Return the [x, y] coordinate for the center point of the cell that contains the specified text.  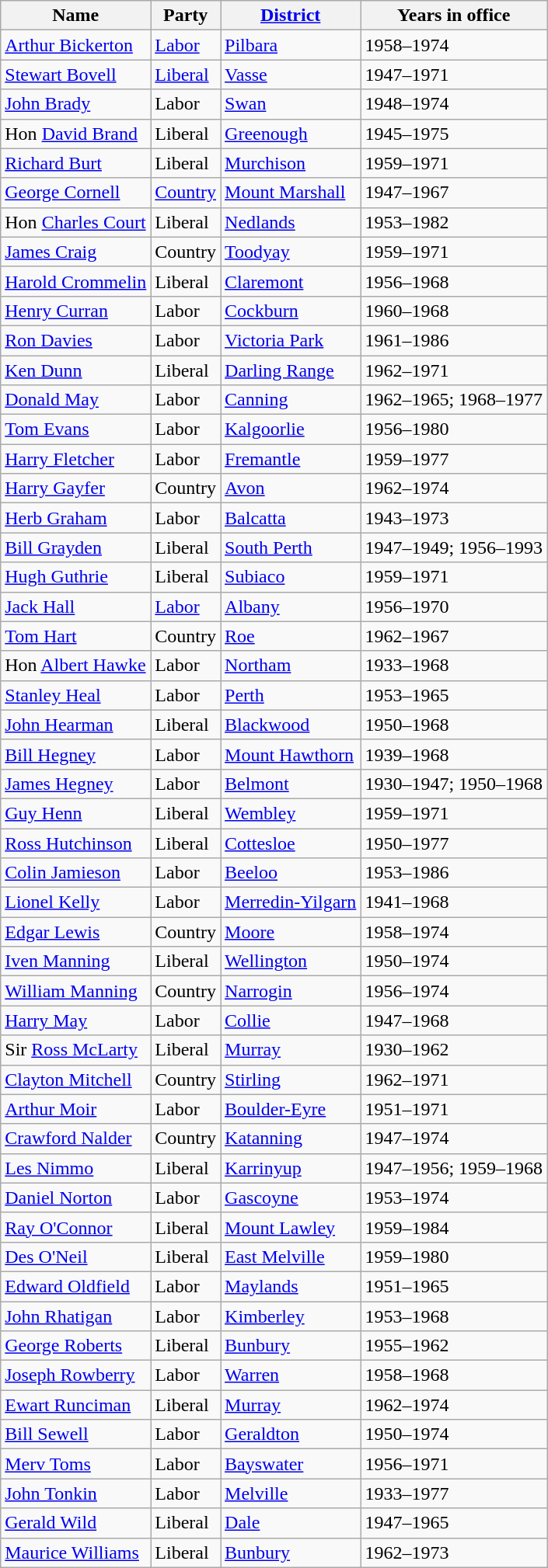
Merredin-Yilgarn [291, 902]
Northam [291, 666]
Kimberley [291, 1316]
Lionel Kelly [76, 902]
Richard Burt [76, 163]
1960–1968 [454, 311]
1958–1968 [454, 1375]
Les Nimmo [76, 1168]
1962–1967 [454, 636]
1939–1968 [454, 754]
1933–1968 [454, 666]
Mount Lawley [291, 1227]
East Melville [291, 1257]
John Rhatigan [76, 1316]
Ray O'Connor [76, 1227]
Arthur Moir [76, 1109]
Canning [291, 400]
Hon Charles Court [76, 222]
Hon Albert Hawke [76, 666]
Bill Sewell [76, 1434]
Name [76, 16]
Warren [291, 1375]
Boulder-Eyre [291, 1109]
1947–1968 [454, 1020]
Edgar Lewis [76, 932]
Crawford Nalder [76, 1139]
George Cornell [76, 193]
Blackwood [291, 725]
Toodyay [291, 252]
1933–1977 [454, 1493]
Daniel Norton [76, 1198]
Melville [291, 1493]
1961–1986 [454, 340]
Arthur Bickerton [76, 45]
Beeloo [291, 873]
Wellington [291, 961]
Murchison [291, 163]
Greenough [291, 134]
Subiaco [291, 577]
Edward Oldfield [76, 1286]
Vasse [291, 75]
Bill Grayden [76, 548]
1951–1965 [454, 1286]
Des O'Neil [76, 1257]
Hon David Brand [76, 134]
District [291, 16]
1950–1977 [454, 843]
1959–1984 [454, 1227]
Harry May [76, 1020]
James Hegney [76, 784]
Fremantle [291, 459]
1951–1971 [454, 1109]
Donald May [76, 400]
Ron Davies [76, 340]
1950–1968 [454, 725]
Darling Range [291, 370]
1953–1965 [454, 695]
Jack Hall [76, 607]
Maurice Williams [76, 1552]
Albany [291, 607]
1947–1974 [454, 1139]
Clayton Mitchell [76, 1080]
1955–1962 [454, 1346]
Ewart Runciman [76, 1405]
Merv Toms [76, 1464]
Ross Hutchinson [76, 843]
Swan [291, 104]
1959–1977 [454, 459]
Gerald Wild [76, 1523]
Gascoyne [291, 1198]
1956–1980 [454, 429]
Narrogin [291, 991]
Maylands [291, 1286]
1947–1949; 1956–1993 [454, 548]
1947–1956; 1959–1968 [454, 1168]
Guy Henn [76, 813]
Henry Curran [76, 311]
Tom Evans [76, 429]
Geraldton [291, 1434]
Bill Hegney [76, 754]
1953–1982 [454, 222]
1947–1965 [454, 1523]
John Brady [76, 104]
Perth [291, 695]
Nedlands [291, 222]
William Manning [76, 991]
Colin Jamieson [76, 873]
Iven Manning [76, 961]
Mount Hawthorn [291, 754]
Wembley [291, 813]
Belmont [291, 784]
1956–1974 [454, 991]
1930–1962 [454, 1050]
Balcatta [291, 518]
Karrinyup [291, 1168]
1956–1971 [454, 1464]
1953–1974 [454, 1198]
Cockburn [291, 311]
Party [186, 16]
Harry Gayfer [76, 488]
1947–1971 [454, 75]
Ken Dunn [76, 370]
Years in office [454, 16]
Sir Ross McLarty [76, 1050]
Claremont [291, 281]
Mount Marshall [291, 193]
Dale [291, 1523]
Pilbara [291, 45]
Bayswater [291, 1464]
South Perth [291, 548]
1930–1947; 1950–1968 [454, 784]
1943–1973 [454, 518]
Kalgoorlie [291, 429]
Katanning [291, 1139]
1962–1965; 1968–1977 [454, 400]
Roe [291, 636]
John Tonkin [76, 1493]
1959–1980 [454, 1257]
Harold Crommelin [76, 281]
Stanley Heal [76, 695]
Harry Fletcher [76, 459]
1941–1968 [454, 902]
George Roberts [76, 1346]
James Craig [76, 252]
1953–1986 [454, 873]
Avon [291, 488]
Stewart Bovell [76, 75]
1956–1968 [454, 281]
1956–1970 [454, 607]
1948–1974 [454, 104]
1953–1968 [454, 1316]
Herb Graham [76, 518]
John Hearman [76, 725]
Collie [291, 1020]
Victoria Park [291, 340]
Cottesloe [291, 843]
Tom Hart [76, 636]
Hugh Guthrie [76, 577]
1947–1967 [454, 193]
1945–1975 [454, 134]
1962–1973 [454, 1552]
Moore [291, 932]
Stirling [291, 1080]
Joseph Rowberry [76, 1375]
